Output the (X, Y) coordinate of the center of the cell containing the given text.  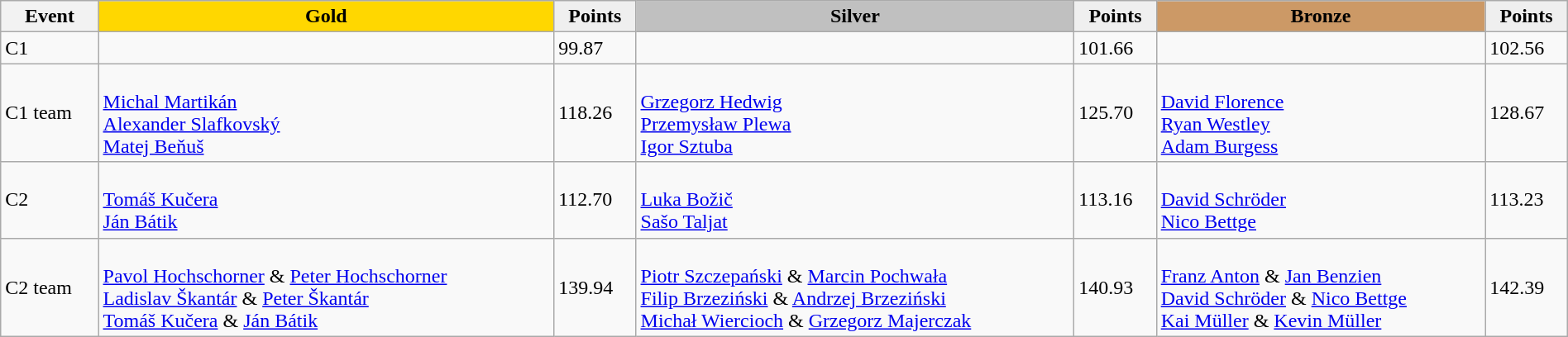
101.66 (1115, 48)
Tomáš KučeraJán Bátik (326, 200)
112.70 (595, 200)
C2 team (50, 287)
Grzegorz HedwigPrzemysław PlewaIgor Sztuba (855, 112)
113.23 (1527, 200)
125.70 (1115, 112)
Silver (855, 17)
139.94 (595, 287)
140.93 (1115, 287)
102.56 (1527, 48)
128.67 (1527, 112)
David FlorenceRyan WestleyAdam Burgess (1321, 112)
Luka BožičSašo Taljat (855, 200)
C1 (50, 48)
142.39 (1527, 287)
113.16 (1115, 200)
Gold (326, 17)
C2 (50, 200)
Bronze (1321, 17)
David SchröderNico Bettge (1321, 200)
Pavol Hochschorner & Peter HochschornerLadislav Škantár & Peter ŠkantárTomáš Kučera & Ján Bátik (326, 287)
Event (50, 17)
Piotr Szczepański & Marcin PochwałaFilip Brzeziński & Andrzej BrzezińskiMichał Wiercioch & Grzegorz Majerczak (855, 287)
118.26 (595, 112)
Franz Anton & Jan BenzienDavid Schröder & Nico BettgeKai Müller & Kevin Müller (1321, 287)
C1 team (50, 112)
99.87 (595, 48)
Michal MartikánAlexander SlafkovskýMatej Beňuš (326, 112)
